Identify which cell holds the provided text, then report its [x, y] central coordinate. 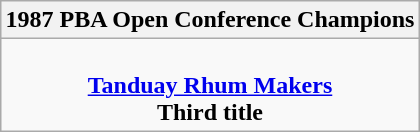
Tanduay Rhum Makers Third title [210, 85]
1987 PBA Open Conference Champions [210, 20]
